Output the [X, Y] coordinate of the center of the cell containing the given text.  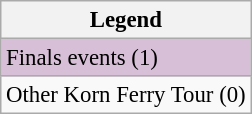
Legend [126, 20]
Finals events (1) [126, 58]
Other Korn Ferry Tour (0) [126, 95]
